Provide the (X, Y) coordinate of the cell's center where the given text is located.  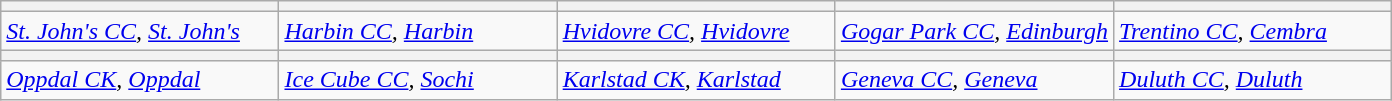
Karlstad CK, Karlstad (696, 80)
Trentino CC, Cembra (1253, 31)
Geneva CC, Geneva (974, 80)
Gogar Park CC, Edinburgh (974, 31)
Hvidovre CC, Hvidovre (696, 31)
St. John's CC, St. John's (140, 31)
Harbin CC, Harbin (418, 31)
Duluth CC, Duluth (1253, 80)
Oppdal CK, Oppdal (140, 80)
Ice Cube CC, Sochi (418, 80)
